Capture the cell that displays the provided text and extract its (x, y) central coordinate. 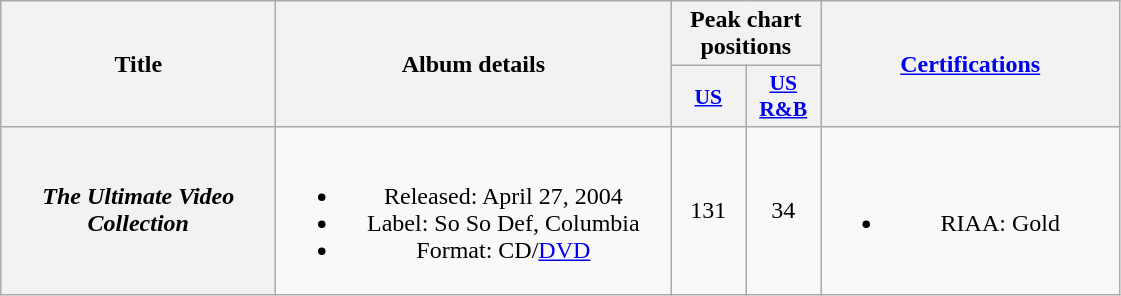
Certifications (970, 64)
Album details (474, 64)
The Ultimate Video Collection (138, 210)
US (708, 96)
USR&B (784, 96)
34 (784, 210)
Released: April 27, 2004Label: So So Def, ColumbiaFormat: CD/DVD (474, 210)
Peak chart positions (746, 34)
131 (708, 210)
RIAA: Gold (970, 210)
Title (138, 64)
